Scan for the cell matching the given text and deliver its [X, Y] coordinate at center. 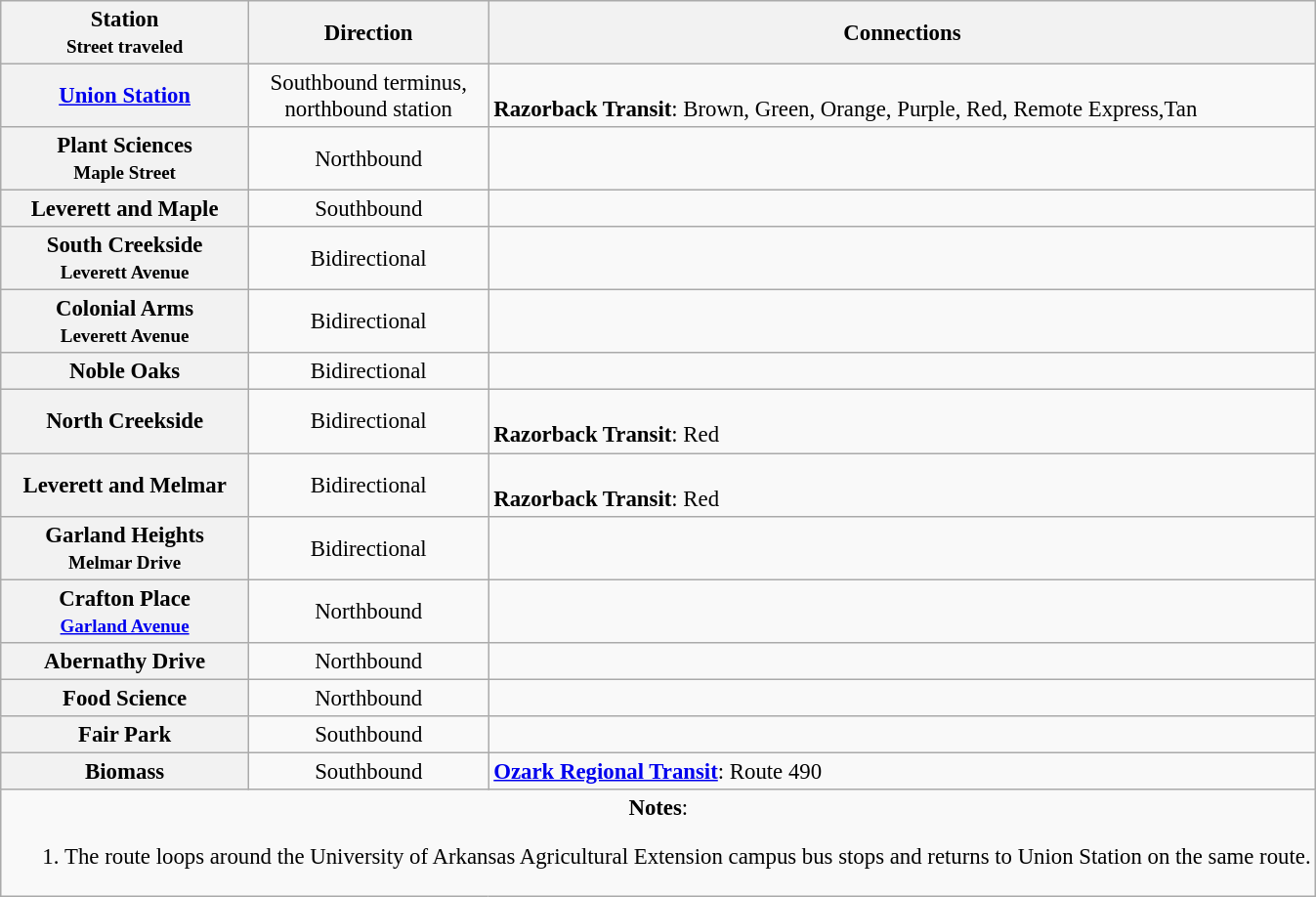
Plant SciencesMaple Street [125, 158]
South CreeksideLeverett Avenue [125, 258]
Direction [368, 33]
Fair Park [125, 735]
Noble Oaks [125, 372]
Food Science [125, 698]
Leverett and Maple [125, 209]
Ozark Regional Transit: Route 490 [903, 771]
Connections [903, 33]
Crafton PlaceGarland Avenue [125, 612]
Colonial ArmsLeverett Avenue [125, 322]
Notes:The route loops around the University of Arkansas Agricultural Extension campus bus stops and returns to Union Station on the same route. [658, 843]
StationStreet traveled [125, 33]
North Creekside [125, 422]
Leverett and Melmar [125, 485]
Abernathy Drive [125, 661]
Garland HeightsMelmar Drive [125, 547]
Biomass [125, 771]
Razorback Transit: Brown, Green, Orange, Purple, Red, Remote Express,Tan [903, 96]
Southbound terminus,northbound station [368, 96]
Union Station [125, 96]
